Search for the cell housing the specified text and yield its (x, y) center coordinate. 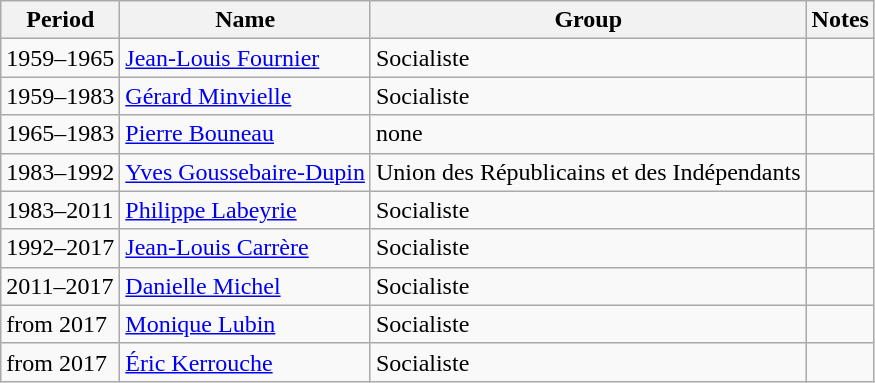
Éric Kerrouche (246, 362)
Pierre Bouneau (246, 134)
Notes (840, 20)
Philippe Labeyrie (246, 210)
1959–1965 (60, 58)
Jean-Louis Fournier (246, 58)
Jean-Louis Carrère (246, 248)
Gérard Minvielle (246, 96)
Group (588, 20)
Union des Républicains et des Indépendants (588, 172)
Danielle Michel (246, 286)
Monique Lubin (246, 324)
1983–1992 (60, 172)
none (588, 134)
Period (60, 20)
1965–1983 (60, 134)
1983–2011 (60, 210)
Yves Goussebaire-Dupin (246, 172)
1992–2017 (60, 248)
Name (246, 20)
1959–1983 (60, 96)
2011–2017 (60, 286)
